Pinpoint the cell where the given text exists, returning its (x, y) midpoint coordinate. 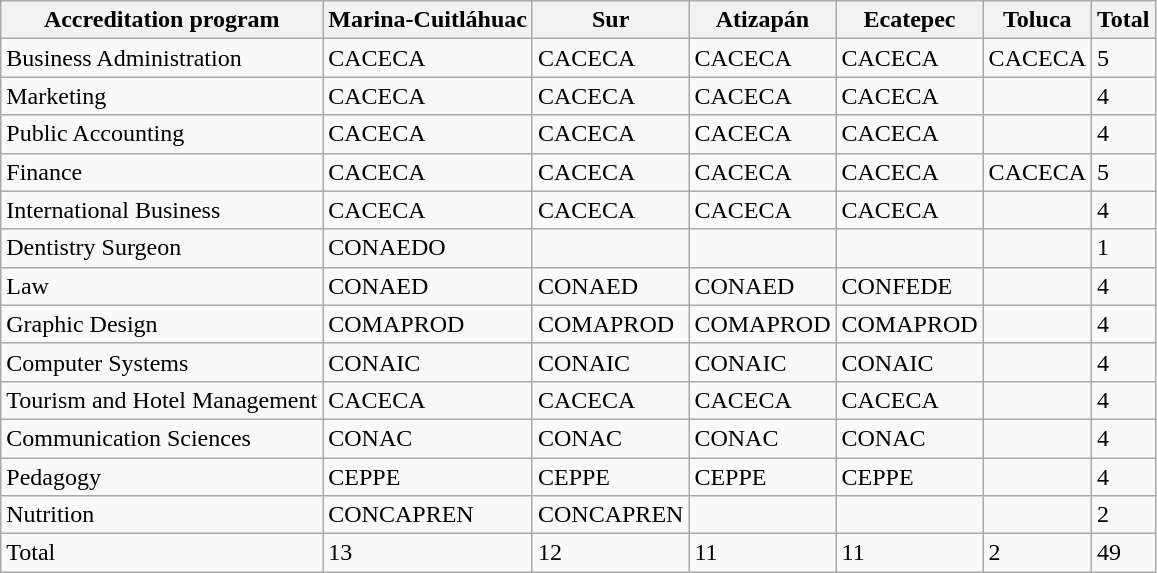
CONAEDO (428, 248)
49 (1124, 553)
Law (162, 286)
Sur (610, 20)
12 (610, 553)
Computer Systems (162, 362)
Business Administration (162, 58)
International Business (162, 210)
CONFEDE (910, 286)
Finance (162, 172)
13 (428, 553)
Communication Sciences (162, 438)
Dentistry Surgeon (162, 248)
Pedagogy (162, 477)
Atizapán (762, 20)
Marketing (162, 96)
Nutrition (162, 515)
Graphic Design (162, 324)
Toluca (1037, 20)
Accreditation program (162, 20)
Tourism and Hotel Management (162, 400)
Public Accounting (162, 134)
1 (1124, 248)
Marina-Cuitláhuac (428, 20)
Ecatepec (910, 20)
